Provide the [x, y] coordinate of the cell's center where the given text is located.  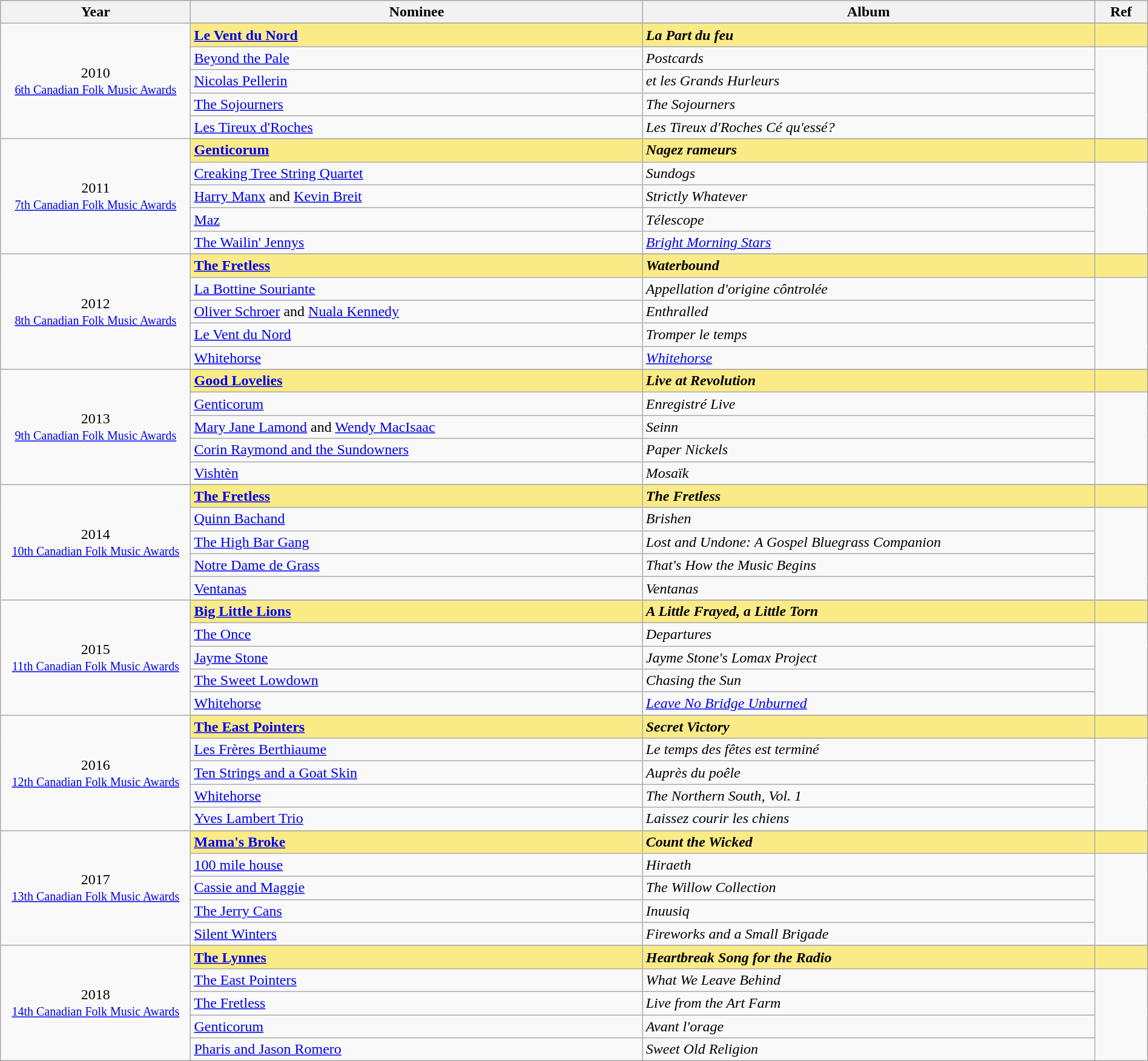
2012 8th Canadian Folk Music Awards [96, 311]
et les Grands Hurleurs [868, 81]
Leave No Bridge Unburned [868, 704]
Vishtèn [417, 473]
Beyond the Pale [417, 58]
2013 9th Canadian Folk Music Awards [96, 427]
Notre Dame de Grass [417, 565]
The Lynnes [417, 957]
Big Little Lions [417, 611]
Mosaïk [868, 473]
Chasing the Sun [868, 681]
Quinn Bachand [417, 519]
That's How the Music Begins [868, 565]
What We Leave Behind [868, 980]
Tromper le temps [868, 335]
Lost and Undone: A Gospel Bluegrass Companion [868, 542]
Postcards [868, 58]
Les Tireux d'Roches [417, 127]
The Sweet Lowdown [417, 681]
Télescope [868, 219]
Creaking Tree String Quartet [417, 173]
Seinn [868, 427]
Secret Victory [868, 727]
Yves Lambert Trio [417, 819]
Live from the Art Farm [868, 1003]
The Wailin' Jennys [417, 242]
Laissez courir les chiens [868, 819]
Cassie and Maggie [417, 888]
The Jerry Cans [417, 911]
Ref [1121, 12]
The Northern South, Vol. 1 [868, 796]
100 mile house [417, 865]
Les Frères Berthiaume [417, 750]
Jayme Stone [417, 657]
La Part du feu [868, 35]
Brishen [868, 519]
Nagez rameurs [868, 150]
Inuusiq [868, 911]
2014 10th Canadian Folk Music Awards [96, 542]
Sundogs [868, 173]
Live at Revolution [868, 381]
Sweet Old Religion [868, 1049]
Year [96, 12]
2016 12th Canadian Folk Music Awards [96, 773]
2018 14th Canadian Folk Music Awards [96, 1003]
2011 7th Canadian Folk Music Awards [96, 196]
Enthralled [868, 312]
2010 6th Canadian Folk Music Awards [96, 81]
Good Lovelies [417, 381]
The Once [417, 634]
Departures [868, 634]
Count the Wicked [868, 842]
Mama's Broke [417, 842]
Pharis and Jason Romero [417, 1049]
Appellation d'origine côntrolée [868, 289]
Waterbound [868, 265]
2015 11th Canadian Folk Music Awards [96, 657]
Auprès du poêle [868, 773]
Avant l'orage [868, 1026]
Bright Morning Stars [868, 242]
A Little Frayed, a Little Torn [868, 611]
Oliver Schroer and Nuala Kennedy [417, 312]
Hiraeth [868, 865]
Album [868, 12]
Harry Manx and Kevin Breit [417, 196]
Paper Nickels [868, 450]
Strictly Whatever [868, 196]
Maz [417, 219]
Nominee [417, 12]
Ten Strings and a Goat Skin [417, 773]
The High Bar Gang [417, 542]
Fireworks and a Small Brigade [868, 934]
Nicolas Pellerin [417, 81]
La Bottine Souriante [417, 289]
Silent Winters [417, 934]
Enregistré Live [868, 404]
Les Tireux d'Roches Cé qu'essé? [868, 127]
Mary Jane Lamond and Wendy MacIsaac [417, 427]
Jayme Stone's Lomax Project [868, 657]
2017 13th Canadian Folk Music Awards [96, 888]
Heartbreak Song for the Radio [868, 957]
Corin Raymond and the Sundowners [417, 450]
Le temps des fêtes est terminé [868, 750]
The Willow Collection [868, 888]
